Pinpoint the cell where the given text exists, returning its (x, y) midpoint coordinate. 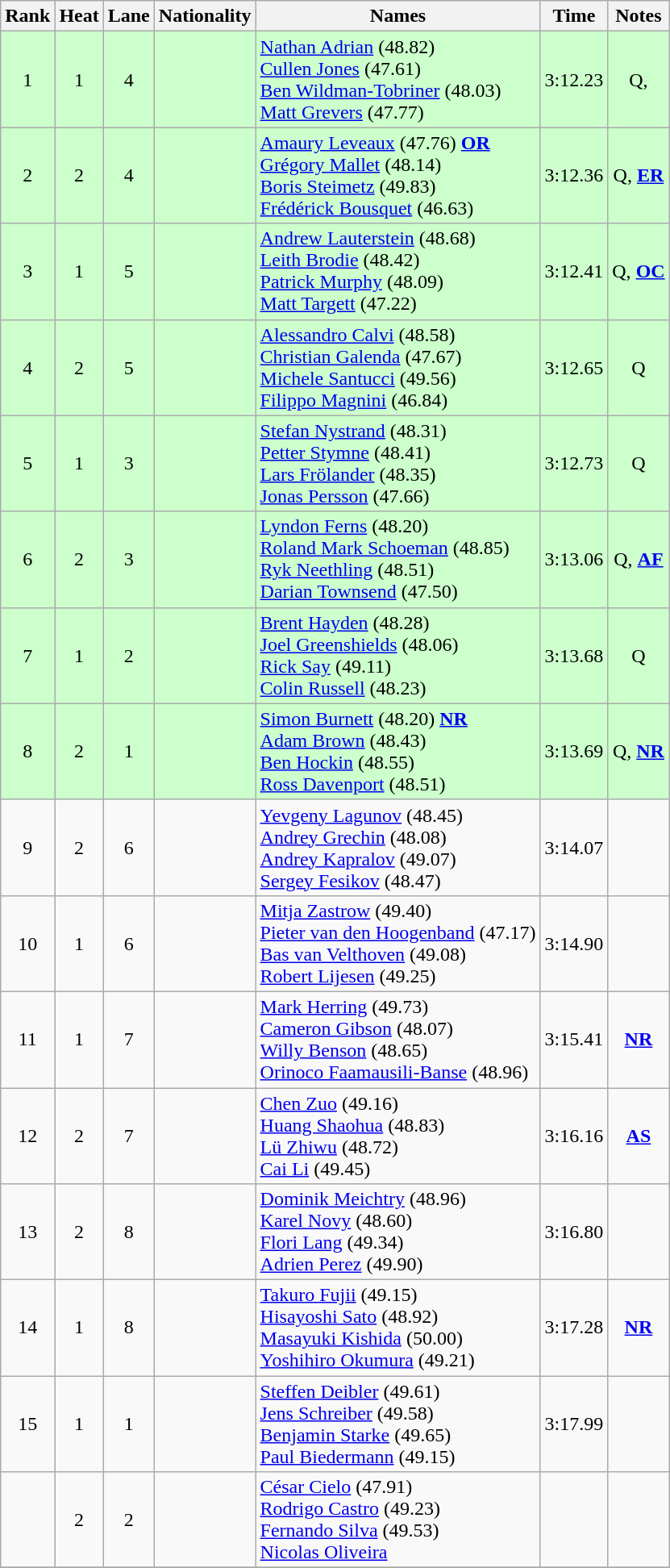
10 (27, 944)
Alessandro Calvi (48.58) Christian Galenda (47.67) Michele Santucci (49.56) Filippo Magnini (46.84) (398, 368)
Steffen Deibler (49.61) Jens Schreiber (49.58) Benjamin Starke (49.65) Paul Biedermann (49.15) (398, 1424)
12 (27, 1136)
Q, ER (639, 176)
3:12.41 (574, 271)
3:17.28 (574, 1328)
Nathan Adrian (48.82) Cullen Jones (47.61) Ben Wildman-Tobriner (48.03) Matt Grevers (47.77) (398, 79)
3:12.23 (574, 79)
14 (27, 1328)
Names (398, 16)
13 (27, 1232)
Q, OC (639, 271)
3:13.69 (574, 752)
3:16.80 (574, 1232)
Nationality (205, 16)
3:17.99 (574, 1424)
AS (639, 1136)
Q, NR (639, 752)
Stefan Nystrand (48.31) Petter Stymne (48.41) Lars Frölander (48.35) Jonas Persson (47.66) (398, 463)
Rank (27, 16)
Time (574, 16)
César Cielo (47.91) Rodrigo Castro (49.23) Fernando Silva (49.53) Nicolas Oliveira (398, 1520)
3:12.65 (574, 368)
Chen Zuo (49.16) Huang Shaohua (48.83) Lü Zhiwu (48.72) Cai Li (49.45) (398, 1136)
15 (27, 1424)
Yevgeny Lagunov (48.45) Andrey Grechin (48.08) Andrey Kapralov (49.07) Sergey Fesikov (48.47) (398, 847)
Q, AF (639, 560)
3:12.73 (574, 463)
3:12.36 (574, 176)
9 (27, 847)
Simon Burnett (48.20) NR Adam Brown (48.43) Ben Hockin (48.55) Ross Davenport (48.51) (398, 752)
Lane (129, 16)
3:15.41 (574, 1039)
Q, (639, 79)
Lyndon Ferns (48.20) Roland Mark Schoeman (48.85) Ryk Neethling (48.51) Darian Townsend (47.50) (398, 560)
Dominik Meichtry (48.96) Karel Novy (48.60) Flori Lang (49.34) Adrien Perez (49.90) (398, 1232)
3:16.16 (574, 1136)
Mark Herring (49.73) Cameron Gibson (48.07) Willy Benson (48.65) Orinoco Faamausili-Banse (48.96) (398, 1039)
Brent Hayden (48.28) Joel Greenshields (48.06) Rick Say (49.11) Colin Russell (48.23) (398, 655)
Andrew Lauterstein (48.68) Leith Brodie (48.42) Patrick Murphy (48.09) Matt Targett (47.22) (398, 271)
3:13.06 (574, 560)
Heat (79, 16)
3:14.90 (574, 944)
3:13.68 (574, 655)
Notes (639, 16)
3:14.07 (574, 847)
11 (27, 1039)
Mitja Zastrow (49.40) Pieter van den Hoogenband (47.17) Bas van Velthoven (49.08) Robert Lijesen (49.25) (398, 944)
Amaury Leveaux (47.76) OR Grégory Mallet (48.14) Boris Steimetz (49.83) Frédérick Bousquet (46.63) (398, 176)
Takuro Fujii (49.15) Hisayoshi Sato (48.92) Masayuki Kishida (50.00) Yoshihiro Okumura (49.21) (398, 1328)
